Determine the (X, Y) coordinate at the center of the cell enclosing the given text.  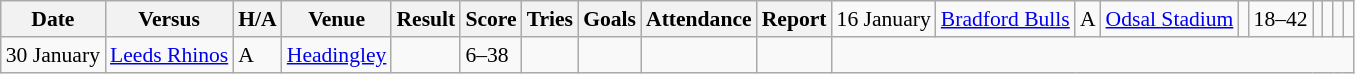
30 January (53, 55)
Versus (169, 19)
Result (426, 19)
Venue (337, 19)
Tries (550, 19)
Attendance (699, 19)
Score (490, 19)
Goals (610, 19)
18–42 (1281, 19)
H/A (258, 19)
Bradford Bulls (1006, 19)
Report (794, 19)
Odsal Stadium (1170, 19)
6–38 (490, 55)
Leeds Rhinos (169, 55)
16 January (884, 19)
Headingley (337, 55)
Date (53, 19)
